Return (X, Y) of the center of cell containing provided text 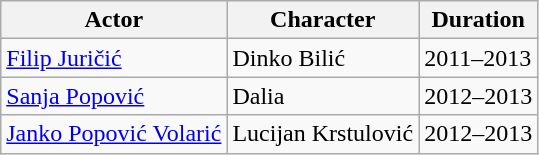
Lucijan Krstulović (323, 134)
Janko Popović Volarić (114, 134)
Dalia (323, 96)
Character (323, 20)
Filip Juričić (114, 58)
Sanja Popović (114, 96)
2011–2013 (478, 58)
Dinko Bilić (323, 58)
Actor (114, 20)
Duration (478, 20)
